Identify which cell holds the provided text, then report its (X, Y) central coordinate. 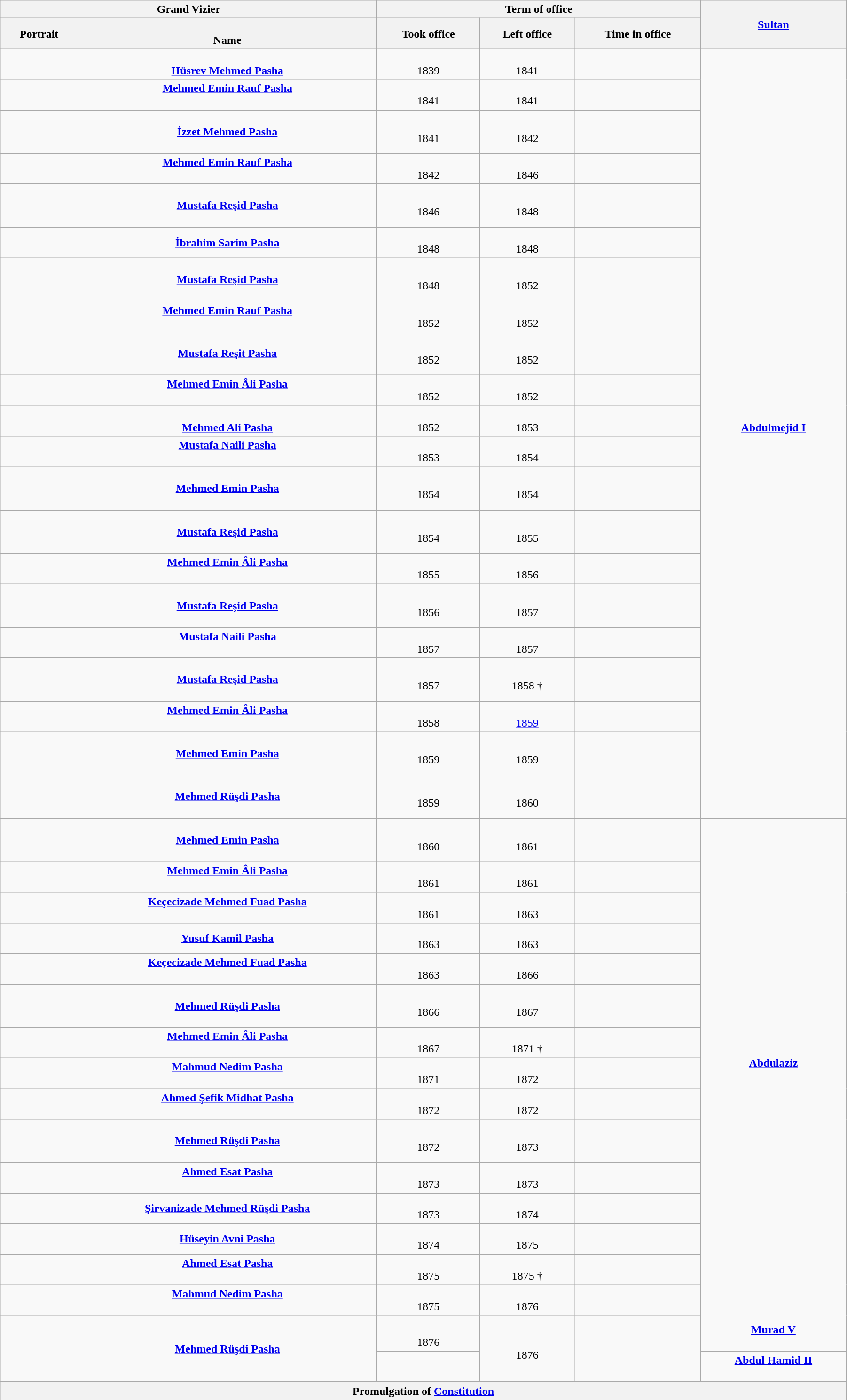
Promulgation of Constitution (423, 1391)
Name (227, 34)
1858 (428, 717)
Murad V (773, 1336)
Portrait (39, 34)
Grand Vizier (189, 9)
Hüsrev Mehmed Pasha (227, 64)
Abdulmejid I (773, 434)
İzzet Mehmed Pasha (227, 132)
Şirvanizade Mehmed Rüşdi Pasha (227, 1209)
Mehmed Ali Pasha (227, 420)
Hüseyin Avni Pasha (227, 1239)
1875 † (527, 1270)
Abdul Hamid II (773, 1367)
1871 (428, 1073)
Took office (428, 34)
Left office (527, 34)
Time in office (637, 34)
1871 † (527, 1043)
1858 † (527, 680)
Term of office (539, 9)
Mustafa Reşit Pasha (227, 353)
Sultan (773, 24)
1839 (428, 64)
İbrahim Sarim Pasha (227, 243)
Yusuf Kamil Pasha (227, 938)
Ahmed Şefik Midhat Pasha (227, 1104)
Abdulaziz (773, 1069)
